Search for the cell housing the specified text and yield its [x, y] center coordinate. 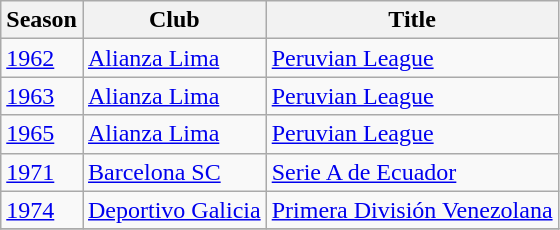
Serie A de Ecuador [412, 172]
1974 [42, 210]
1962 [42, 58]
Deportivo Galicia [174, 210]
Club [174, 20]
1965 [42, 134]
Barcelona SC [174, 172]
1963 [42, 96]
Title [412, 20]
Season [42, 20]
Primera División Venezolana [412, 210]
1971 [42, 172]
